Search for the cell housing the specified text and yield its [X, Y] center coordinate. 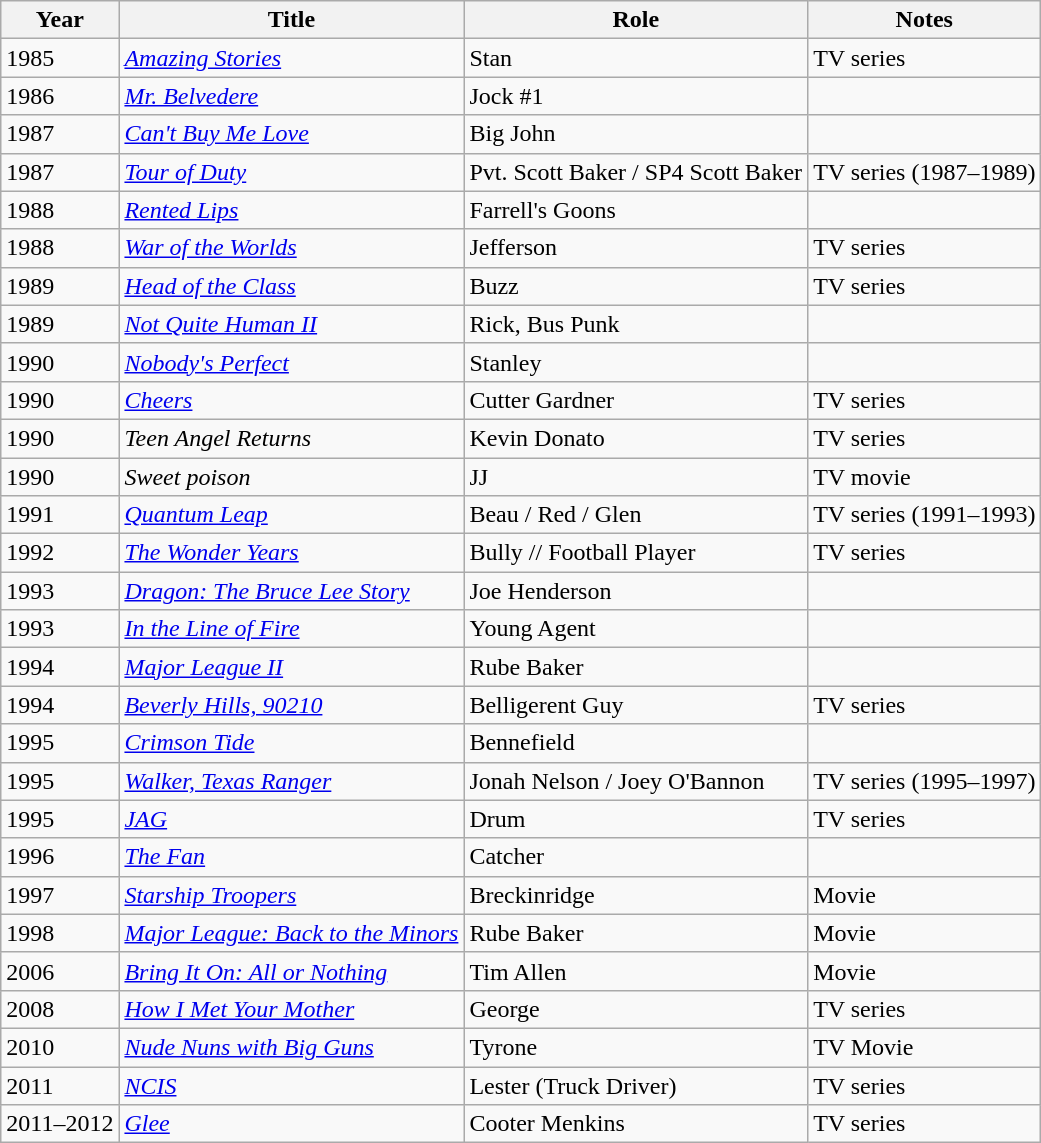
1997 [60, 895]
1992 [60, 553]
Walker, Texas Ranger [292, 781]
Lester (Truck Driver) [636, 1085]
Notes [924, 20]
Stan [636, 58]
Tour of Duty [292, 172]
Sweet poison [292, 477]
Young Agent [636, 629]
JAG [292, 819]
TV series (1991–1993) [924, 515]
2011 [60, 1085]
Teen Angel Returns [292, 438]
Can't Buy Me Love [292, 134]
Buzz [636, 286]
Dragon: The Bruce Lee Story [292, 591]
Major League II [292, 667]
Farrell's Goons [636, 210]
TV Movie [924, 1047]
War of the Worlds [292, 248]
1985 [60, 58]
The Fan [292, 857]
Rented Lips [292, 210]
Breckinridge [636, 895]
Cutter Gardner [636, 400]
Jock #1 [636, 96]
Joe Henderson [636, 591]
Beverly Hills, 90210 [292, 705]
Catcher [636, 857]
Title [292, 20]
Jonah Nelson / Joey O'Bannon [636, 781]
Big John [636, 134]
1991 [60, 515]
1998 [60, 933]
Kevin Donato [636, 438]
Cooter Menkins [636, 1124]
TV movie [924, 477]
Tim Allen [636, 971]
Beau / Red / Glen [636, 515]
Cheers [292, 400]
Major League: Back to the Minors [292, 933]
Belligerent Guy [636, 705]
1986 [60, 96]
How I Met Your Mother [292, 1009]
Pvt. Scott Baker / SP4 Scott Baker [636, 172]
George [636, 1009]
JJ [636, 477]
Stanley [636, 362]
Rick, Bus Punk [636, 324]
Year [60, 20]
Tyrone [636, 1047]
In the Line of Fire [292, 629]
Drum [636, 819]
NCIS [292, 1085]
TV series (1987–1989) [924, 172]
Crimson Tide [292, 743]
Not Quite Human II [292, 324]
Quantum Leap [292, 515]
2011–2012 [60, 1124]
Mr. Belvedere [292, 96]
The Wonder Years [292, 553]
Nobody's Perfect [292, 362]
TV series (1995–1997) [924, 781]
Glee [292, 1124]
1996 [60, 857]
2008 [60, 1009]
2006 [60, 971]
Bring It On: All or Nothing [292, 971]
Bennefield [636, 743]
Amazing Stories [292, 58]
Jefferson [636, 248]
Bully // Football Player [636, 553]
Role [636, 20]
2010 [60, 1047]
Head of the Class [292, 286]
Starship Troopers [292, 895]
Nude Nuns with Big Guns [292, 1047]
